Locate the cell with the specified text and output its [x, y] center coordinate. 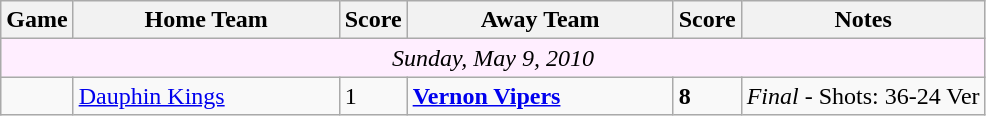
Dauphin Kings [206, 96]
Final - Shots: 36-24 Ver [863, 96]
Vernon Vipers [540, 96]
Game [37, 20]
1 [373, 96]
Notes [863, 20]
Away Team [540, 20]
Sunday, May 9, 2010 [493, 58]
8 [707, 96]
Home Team [206, 20]
